Scan for the cell matching the given text and deliver its (X, Y) coordinate at center. 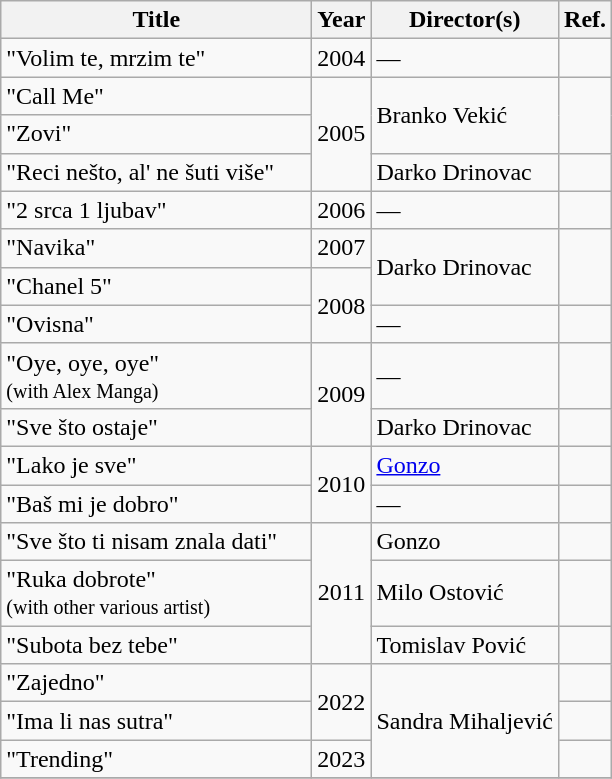
2023 (342, 759)
2011 (342, 594)
"Reci nešto, al' ne šuti više" (156, 172)
2007 (342, 248)
"Call Me" (156, 96)
"Baš mi je dobro" (156, 503)
"Sve što ti nisam znala dati" (156, 542)
2004 (342, 58)
2010 (342, 484)
"Zovi" (156, 134)
"Oye, oye, oye"(with Alex Manga) (156, 376)
Title (156, 20)
"Sve što ostaje" (156, 427)
"Chanel 5" (156, 286)
2022 (342, 702)
Ref. (586, 20)
Year (342, 20)
2005 (342, 134)
"Trending" (156, 759)
2009 (342, 394)
Milo Ostović (465, 594)
"Volim te, mrzim te" (156, 58)
"Zajedno" (156, 683)
Tomislav Pović (465, 645)
"Navika" (156, 248)
"Ruka dobrote" (with other various artist) (156, 594)
"2 srca 1 ljubav" (156, 210)
"Ima li nas sutra" (156, 721)
Sandra Mihaljević (465, 721)
Director(s) (465, 20)
"Subota bez tebe" (156, 645)
Branko Vekić (465, 115)
"Lako je sve" (156, 465)
"Ovisna" (156, 324)
2008 (342, 305)
2006 (342, 210)
